For the text-containing cell, return its midpoint in [X, Y] coordinate format. 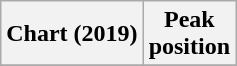
Chart (2019) [72, 34]
Peakposition [189, 34]
